Search for the cell housing the specified text and yield its (X, Y) center coordinate. 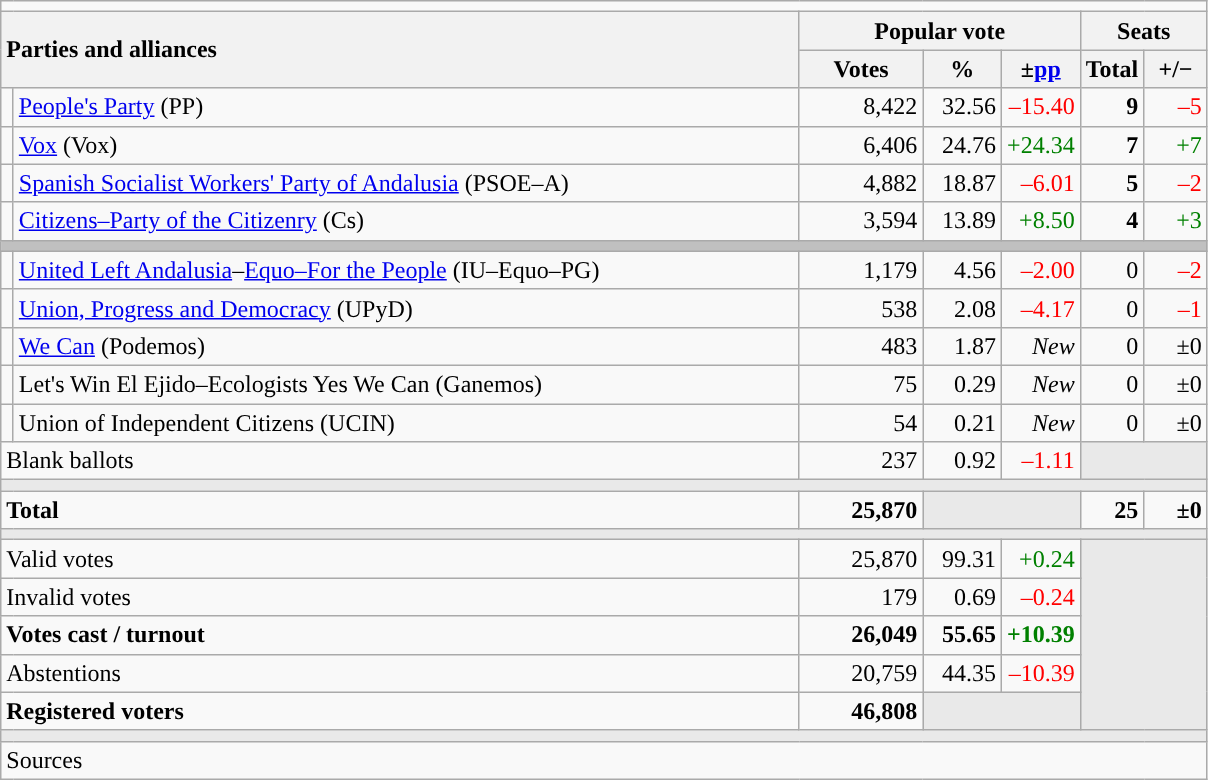
46,808 (861, 711)
Valid votes (400, 559)
+3 (1176, 221)
8,422 (861, 107)
–10.39 (1040, 673)
5 (1112, 183)
6,406 (861, 145)
1,179 (861, 270)
Parties and alliances (400, 50)
Votes cast / turnout (400, 635)
13.89 (962, 221)
–5 (1176, 107)
–1 (1176, 308)
+24.34 (1040, 145)
237 (861, 461)
Blank ballots (400, 461)
0.29 (962, 384)
+0.24 (1040, 559)
483 (861, 346)
Vox (Vox) (406, 145)
Spanish Socialist Workers' Party of Andalusia (PSOE–A) (406, 183)
Popular vote (940, 31)
People's Party (PP) (406, 107)
+8.50 (1040, 221)
1.87 (962, 346)
We Can (Podemos) (406, 346)
–6.01 (1040, 183)
55.65 (962, 635)
+7 (1176, 145)
–1.11 (1040, 461)
32.56 (962, 107)
+10.39 (1040, 635)
3,594 (861, 221)
Registered voters (400, 711)
United Left Andalusia–Equo–For the People (IU–Equo–PG) (406, 270)
–15.40 (1040, 107)
4.56 (962, 270)
0.21 (962, 423)
Abstentions (400, 673)
18.87 (962, 183)
Seats (1144, 31)
0.92 (962, 461)
Citizens–Party of the Citizenry (Cs) (406, 221)
Let's Win El Ejido–Ecologists Yes We Can (Ganemos) (406, 384)
99.31 (962, 559)
54 (861, 423)
20,759 (861, 673)
26,049 (861, 635)
Union of Independent Citizens (UCIN) (406, 423)
–2.00 (1040, 270)
+/− (1176, 69)
0.69 (962, 597)
538 (861, 308)
4 (1112, 221)
Union, Progress and Democracy (UPyD) (406, 308)
Votes (861, 69)
7 (1112, 145)
–4.17 (1040, 308)
2.08 (962, 308)
75 (861, 384)
4,882 (861, 183)
24.76 (962, 145)
% (962, 69)
±pp (1040, 69)
179 (861, 597)
9 (1112, 107)
Invalid votes (400, 597)
–0.24 (1040, 597)
Sources (604, 760)
44.35 (962, 673)
25 (1112, 510)
